Extract the (x, y) coordinate from the center of the cell holding the provided text.  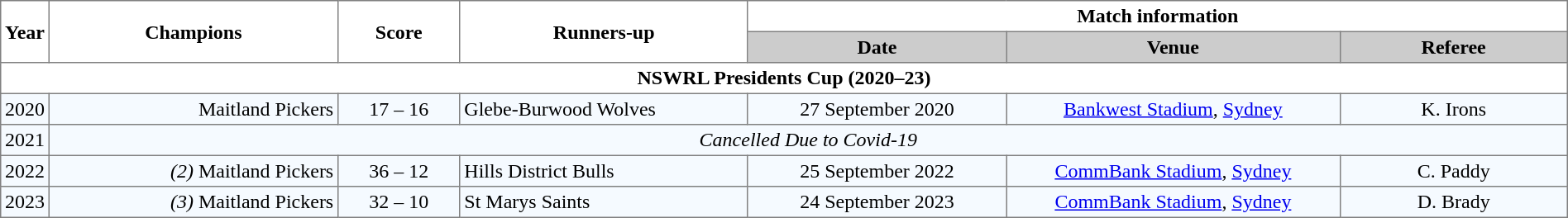
Date (877, 47)
Bankwest Stadium, Sydney (1173, 109)
17 – 16 (399, 109)
St Marys Saints (604, 202)
25 September 2022 (877, 171)
2020 (25, 109)
C. Paddy (1454, 171)
K. Irons (1454, 109)
2021 (25, 140)
D. Brady (1454, 202)
Maitland Pickers (194, 109)
(2) Maitland Pickers (194, 171)
32 – 10 (399, 202)
2022 (25, 171)
Champions (194, 31)
36 – 12 (399, 171)
Year (25, 31)
Score (399, 31)
Referee (1454, 47)
Runners-up (604, 31)
Hills District Bulls (604, 171)
Match information (1158, 17)
Cancelled Due to Covid-19 (808, 140)
2023 (25, 202)
Glebe-Burwood Wolves (604, 109)
24 September 2023 (877, 202)
Venue (1173, 47)
NSWRL Presidents Cup (2020–23) (784, 78)
(3) Maitland Pickers (194, 202)
27 September 2020 (877, 109)
